Detect which cell encompasses the target text, then output its [x, y] center coordinate. 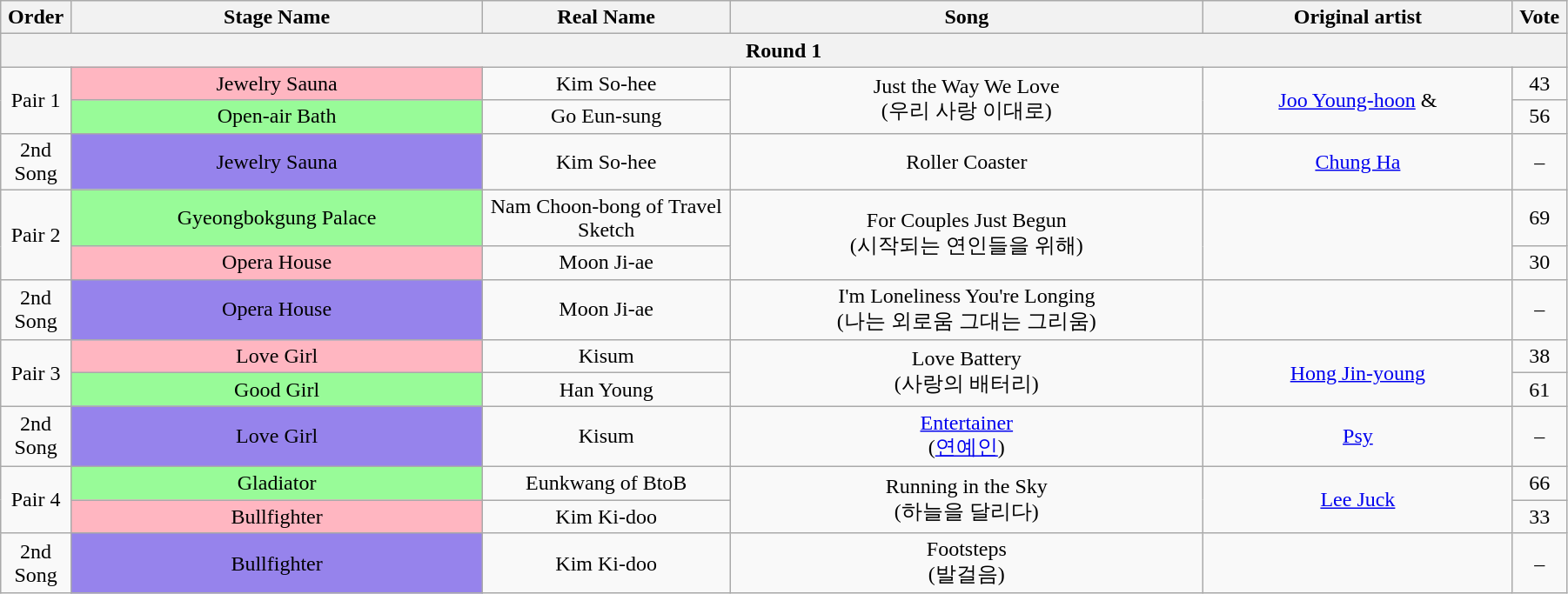
Psy [1357, 437]
56 [1540, 117]
Round 1 [784, 50]
38 [1540, 357]
Lee Juck [1357, 499]
Gyeongbokgung Palace [277, 217]
Han Young [606, 390]
Original artist [1357, 17]
30 [1540, 263]
Song [967, 17]
66 [1540, 483]
Love Battery(사랑의 배터리) [967, 373]
Real Name [606, 17]
For Couples Just Begun(시작되는 연인들을 위해) [967, 235]
Eunkwang of BtoB [606, 483]
Footsteps(발걸음) [967, 564]
Pair 1 [37, 100]
Hong Jin-young [1357, 373]
Gladiator [277, 483]
Stage Name [277, 17]
Good Girl [277, 390]
Go Eun-sung [606, 117]
Roller Coaster [967, 162]
Just the Way We Love(우리 사랑 이대로) [967, 100]
Joo Young-hoon & [1357, 100]
Chung Ha [1357, 162]
Vote [1540, 17]
43 [1540, 83]
Pair 3 [37, 373]
Pair 2 [37, 235]
Order [37, 17]
Open-air Bath [277, 117]
Pair 4 [37, 499]
33 [1540, 516]
69 [1540, 217]
Nam Choon-bong of Travel Sketch [606, 217]
61 [1540, 390]
I'm Loneliness You're Longing(나는 외로움 그대는 그리움) [967, 310]
Running in the Sky(하늘을 달리다) [967, 499]
Entertainer(연예인) [967, 437]
